Return the [x, y] coordinate for the center point of the cell that contains the specified text.  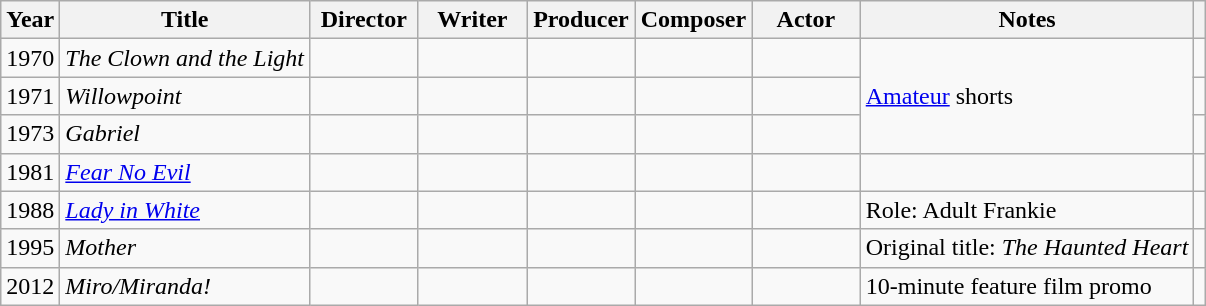
Actor [806, 20]
The Clown and the Light [185, 58]
Role: Adult Frankie [1027, 210]
Composer [693, 20]
Miro/Miranda! [185, 286]
Director [364, 20]
1970 [30, 58]
Amateur shorts [1027, 96]
Lady in White [185, 210]
Writer [472, 20]
1995 [30, 248]
1973 [30, 134]
Notes [1027, 20]
Mother [185, 248]
1981 [30, 172]
Gabriel [185, 134]
Original title: The Haunted Heart [1027, 248]
Producer [582, 20]
1988 [30, 210]
Year [30, 20]
Willowpoint [185, 96]
2012 [30, 286]
Fear No Evil [185, 172]
10-minute feature film promo [1027, 286]
Title [185, 20]
1971 [30, 96]
